Search for the cell housing the specified text and yield its [X, Y] center coordinate. 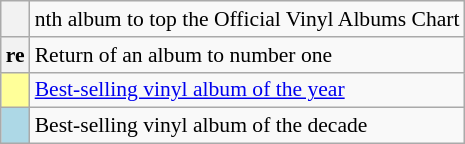
Best-selling vinyl album of the decade [248, 126]
Best-selling vinyl album of the year [248, 90]
nth album to top the Official Vinyl Albums Chart [248, 19]
re [16, 55]
Return of an album to number one [248, 55]
